Provide the [x, y] coordinate of the cell's center where the given text is located.  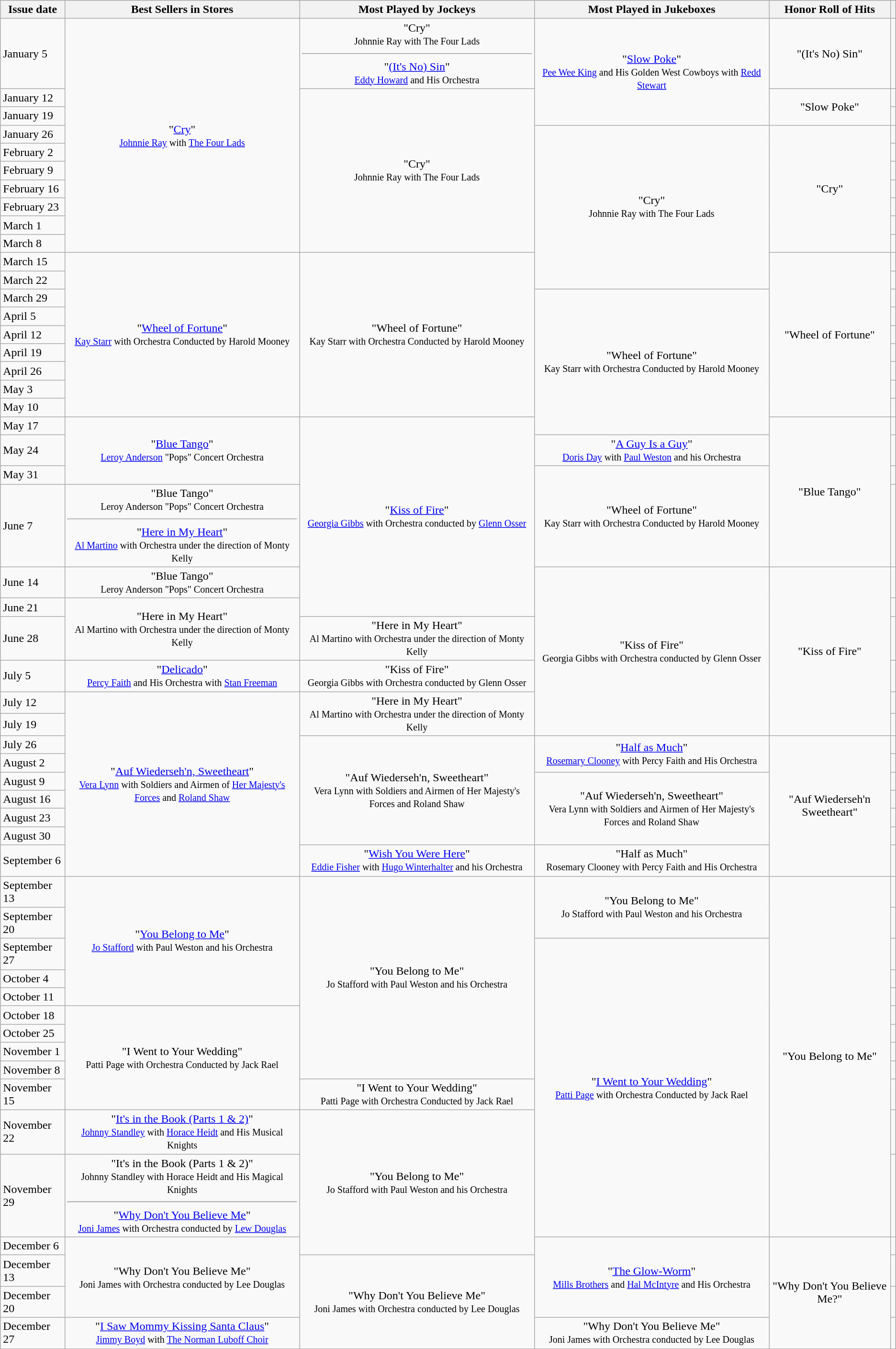
September 20 [33, 923]
"It's in the Book (Parts 1 & 2)"Johnny Standley with Horace Heidt and His Musical Knights [182, 1132]
August 2 [33, 763]
January 5 [33, 54]
June 21 [33, 607]
"Delicado"Percy Faith and His Orchestra with Stan Freeman [182, 676]
"A Guy Is a Guy"Doris Day with Paul Weston and his Orchestra [651, 450]
April 19 [33, 353]
February 2 [33, 152]
April 5 [33, 316]
"Cry" [830, 189]
October 4 [33, 978]
Issue date [33, 10]
"Wish You Were Here"Eddie Fisher with Hugo Winterhalter and his Orchestra [417, 861]
March 22 [33, 280]
"(It's No) Sin" [830, 54]
February 23 [33, 207]
"I Saw Mommy Kissing Santa Claus"Jimmy Boyd with The Norman Luboff Choir [182, 1333]
April 12 [33, 335]
January 26 [33, 134]
November 15 [33, 1094]
July 12 [33, 702]
May 10 [33, 407]
June 7 [33, 526]
September 27 [33, 954]
Best Sellers in Stores [182, 10]
"Blue Tango"Leroy Anderson "Pops" Concert Orchestra"Here in My Heart"Al Martino with Orchestra under the direction of Monty Kelly [182, 526]
May 3 [33, 389]
October 18 [33, 1015]
"Slow Poke" [830, 107]
December 13 [33, 1270]
"Wheel of Fortune" [830, 334]
November 1 [33, 1051]
September 6 [33, 861]
"The Glow-Worm"Mills Brothers and Hal McIntyre and His Orchestra [651, 1277]
August 23 [33, 818]
January 19 [33, 116]
November 8 [33, 1070]
"Kiss of Fire" [830, 651]
October 11 [33, 997]
December 27 [33, 1333]
November 29 [33, 1196]
March 8 [33, 243]
"Slow Poke"Pee Wee King and His Golden West Cowboys with Redd Stewart [651, 72]
"You Belong to Me" [830, 1057]
Honor Roll of Hits [830, 10]
May 17 [33, 426]
"Why Don't You Believe Me?" [830, 1293]
March 1 [33, 225]
February 16 [33, 189]
March 29 [33, 298]
August 30 [33, 836]
August 16 [33, 799]
"Cry"Johnnie Ray with The Four Lads"(It's No) Sin"Eddy Howard and His Orchestra [417, 54]
June 14 [33, 582]
June 28 [33, 638]
May 24 [33, 450]
December 6 [33, 1246]
August 9 [33, 781]
September 13 [33, 891]
"Auf Wiederseh'n Sweetheart" [830, 806]
December 20 [33, 1302]
July 5 [33, 676]
July 19 [33, 725]
October 25 [33, 1033]
November 22 [33, 1132]
January 12 [33, 98]
March 15 [33, 261]
"Blue Tango" [830, 492]
April 26 [33, 371]
July 26 [33, 745]
Most Played in Jukeboxes [651, 10]
Most Played by Jockeys [417, 10]
February 9 [33, 170]
May 31 [33, 475]
